From the cell containing the given text, extract its center point as [x, y] coordinate. 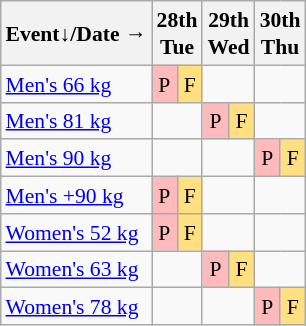
Event↓/Date → [76, 33]
Women's 78 kg [76, 306]
Women's 52 kg [76, 232]
Women's 63 kg [76, 268]
29thWed [228, 33]
Men's 66 kg [76, 84]
28thTue [178, 33]
30thThu [280, 33]
Men's +90 kg [76, 194]
Men's 81 kg [76, 120]
Men's 90 kg [76, 158]
